From the cell containing the given text, extract its center point as (x, y) coordinate. 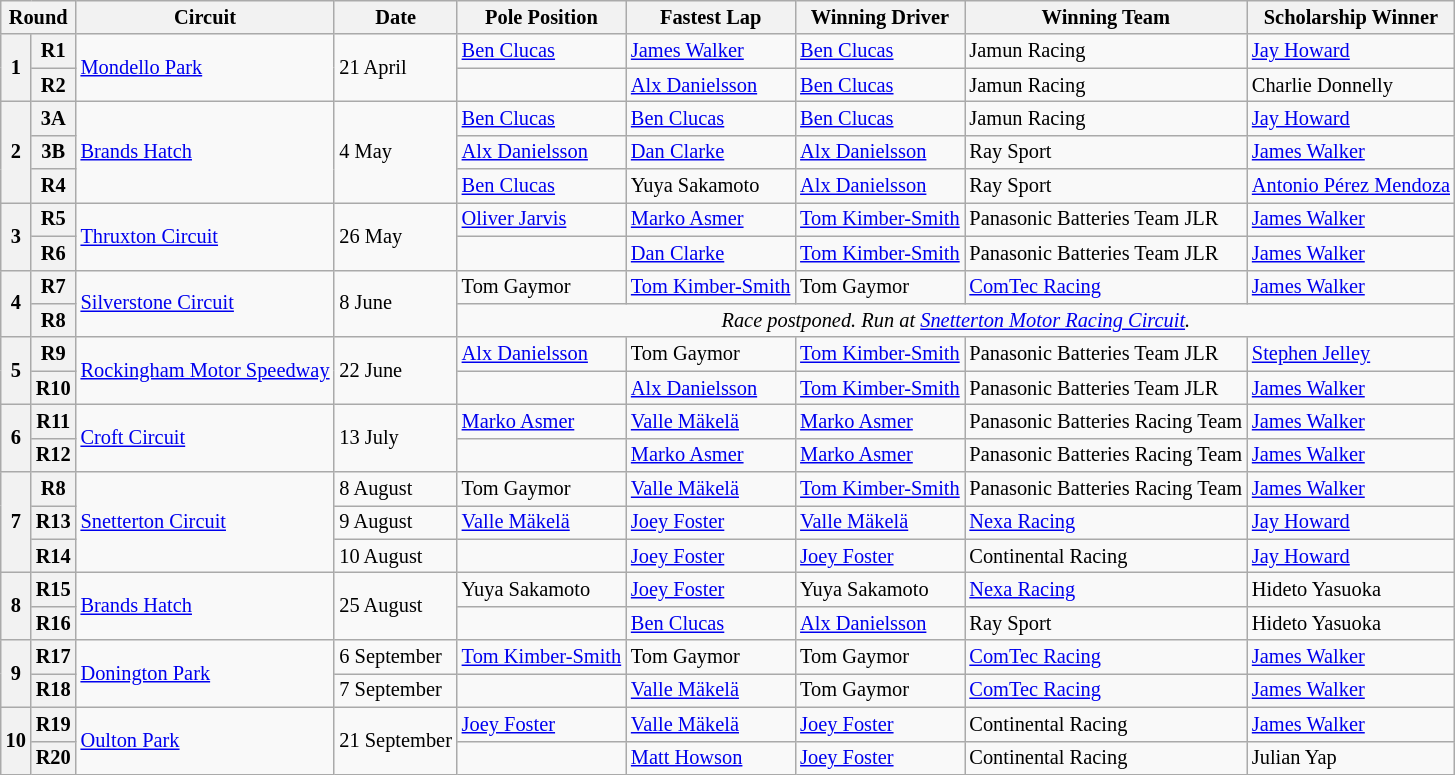
Winning Driver (880, 17)
8 August (395, 489)
Antonio Pérez Mendoza (1351, 186)
Oulton Park (206, 740)
Pole Position (542, 17)
Winning Team (1105, 17)
21 September (395, 740)
R17 (54, 657)
3A (54, 118)
R19 (54, 724)
R6 (54, 253)
R2 (54, 85)
Donington Park (206, 674)
3 (16, 236)
7 (16, 522)
Oliver Jarvis (542, 219)
Mondello Park (206, 68)
8 (16, 606)
Julian Yap (1351, 758)
6 September (395, 657)
R11 (54, 421)
R13 (54, 522)
Round (38, 17)
25 August (395, 606)
13 July (395, 438)
R9 (54, 354)
R7 (54, 287)
R16 (54, 623)
Circuit (206, 17)
Thruxton Circuit (206, 236)
10 (16, 740)
5 (16, 370)
Scholarship Winner (1351, 17)
R14 (54, 556)
R20 (54, 758)
Silverstone Circuit (206, 304)
Charlie Donnelly (1351, 85)
Snetterton Circuit (206, 522)
1 (16, 68)
R4 (54, 186)
Fastest Lap (710, 17)
R18 (54, 690)
R12 (54, 455)
22 June (395, 370)
10 August (395, 556)
8 June (395, 304)
7 September (395, 690)
Date (395, 17)
R5 (54, 219)
Rockingham Motor Speedway (206, 370)
6 (16, 438)
4 (16, 304)
R1 (54, 51)
3B (54, 152)
Croft Circuit (206, 438)
R10 (54, 388)
R15 (54, 589)
26 May (395, 236)
9 August (395, 522)
4 May (395, 152)
9 (16, 674)
Matt Howson (710, 758)
2 (16, 152)
Race postponed. Run at Snetterton Motor Racing Circuit. (956, 320)
21 April (395, 68)
Stephen Jelley (1351, 354)
